Search for the cell housing the specified text and yield its (x, y) center coordinate. 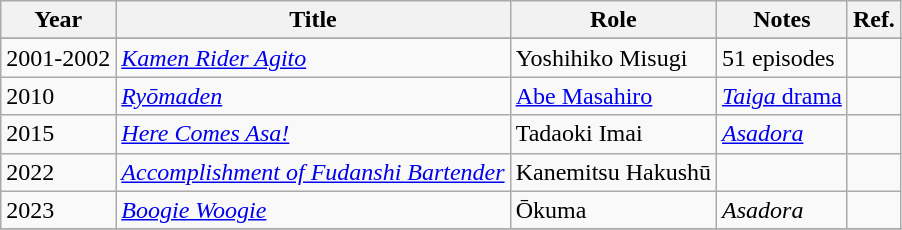
51 episodes (782, 58)
Ōkuma (613, 210)
Tadaoki Imai (613, 134)
Yoshihiko Misugi (613, 58)
2023 (58, 210)
Ref. (874, 20)
Year (58, 20)
2001-2002 (58, 58)
Accomplishment of Fudanshi Bartender (313, 172)
Abe Masahiro (613, 96)
Title (313, 20)
2010 (58, 96)
Taiga drama (782, 96)
2015 (58, 134)
Here Comes Asa! (313, 134)
Kanemitsu Hakushū (613, 172)
Kamen Rider Agito (313, 58)
Ryōmaden (313, 96)
2022 (58, 172)
Notes (782, 20)
Role (613, 20)
Boogie Woogie (313, 210)
